Pinpoint the cell where the given text exists, returning its (x, y) midpoint coordinate. 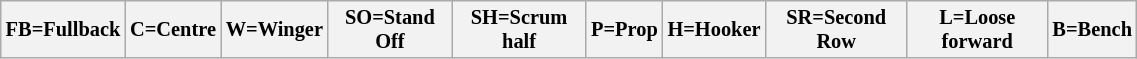
H=Hooker (714, 29)
L=Loose forward (977, 29)
SO=Stand Off (390, 29)
FB=Fullback (63, 29)
SH=Scrum half (519, 29)
W=Winger (274, 29)
P=Prop (624, 29)
B=Bench (1092, 29)
SR=Second Row (836, 29)
C=Centre (173, 29)
